Scan for the cell matching the given text and deliver its (x, y) coordinate at center. 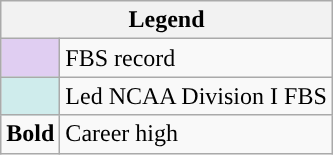
Bold (30, 134)
Legend (167, 20)
Career high (196, 134)
Led NCAA Division I FBS (196, 96)
FBS record (196, 58)
